From the cell containing the given text, extract its center point as [X, Y] coordinate. 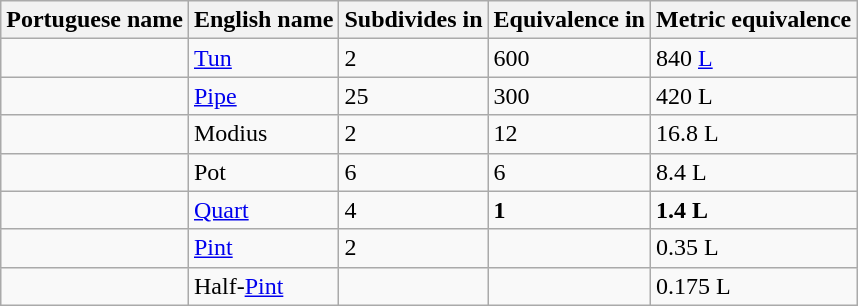
600 [569, 58]
8.4 L [753, 172]
16.8 L [753, 134]
Equivalence in [569, 20]
4 [414, 210]
25 [414, 96]
Subdivides in [414, 20]
Pint [263, 248]
1.4 L [753, 210]
Portuguese name [95, 20]
Pipe [263, 96]
300 [569, 96]
Half-Pint [263, 286]
840 L [753, 58]
420 L [753, 96]
Quart [263, 210]
English name [263, 20]
0.175 L [753, 286]
12 [569, 134]
Metric equivalence [753, 20]
0.35 L [753, 248]
Tun [263, 58]
Modius [263, 134]
Pot [263, 172]
1 [569, 210]
